Detect which cell encompasses the target text, then output its [x, y] center coordinate. 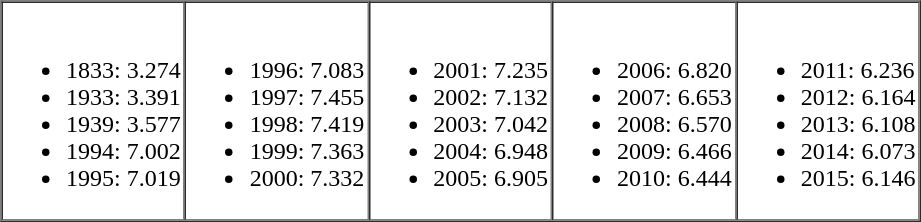
2001: 7.2352002: 7.1322003: 7.0422004: 6.9482005: 6.905 [461, 112]
1996: 7.0831997: 7.4551998: 7.4191999: 7.3632000: 7.332 [277, 112]
1833: 3.2741933: 3.3911939: 3.5771994: 7.0021995: 7.019 [94, 112]
2006: 6.8202007: 6.6532008: 6.5702009: 6.4662010: 6.444 [645, 112]
2011: 6.2362012: 6.1642013: 6.1082014: 6.0732015: 6.146 [828, 112]
